Capture the cell that displays the provided text and extract its (X, Y) central coordinate. 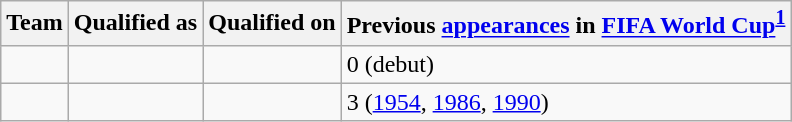
Qualified as (135, 24)
Previous appearances in FIFA World Cup1 (566, 24)
3 (1954, 1986, 1990) (566, 102)
Qualified on (272, 24)
0 (debut) (566, 64)
Team (35, 24)
